Identify which cell holds the provided text, then report its [x, y] central coordinate. 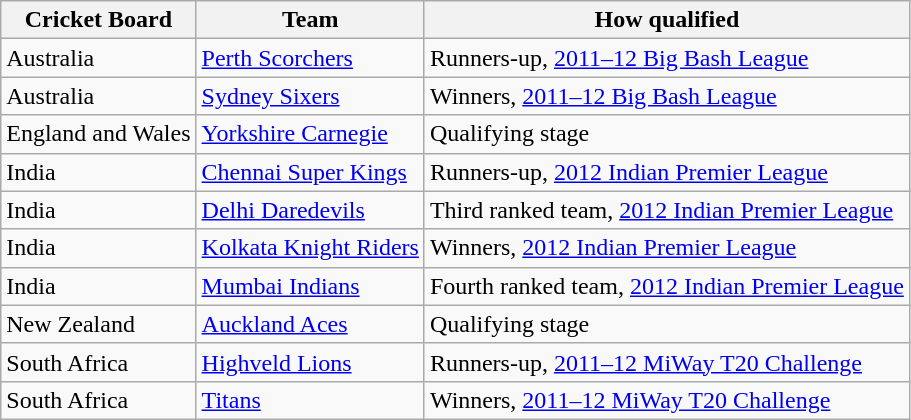
How qualified [666, 20]
Sydney Sixers [310, 96]
Third ranked team, 2012 Indian Premier League [666, 210]
Team [310, 20]
Perth Scorchers [310, 58]
Titans [310, 400]
Winners, 2012 Indian Premier League [666, 248]
Highveld Lions [310, 362]
Runners-up, 2011–12 MiWay T20 Challenge [666, 362]
England and Wales [98, 134]
Yorkshire Carnegie [310, 134]
Winners, 2011–12 MiWay T20 Challenge [666, 400]
Chennai Super Kings [310, 172]
Fourth ranked team, 2012 Indian Premier League [666, 286]
Kolkata Knight Riders [310, 248]
Cricket Board [98, 20]
Runners-up, 2011–12 Big Bash League [666, 58]
Delhi Daredevils [310, 210]
Mumbai Indians [310, 286]
New Zealand [98, 324]
Auckland Aces [310, 324]
Runners-up, 2012 Indian Premier League [666, 172]
Winners, 2011–12 Big Bash League [666, 96]
